Pinpoint the cell where the given text exists, returning its (X, Y) midpoint coordinate. 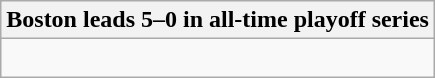
Boston leads 5–0 in all-time playoff series (218, 20)
